Scan for the cell matching the given text and deliver its (x, y) coordinate at center. 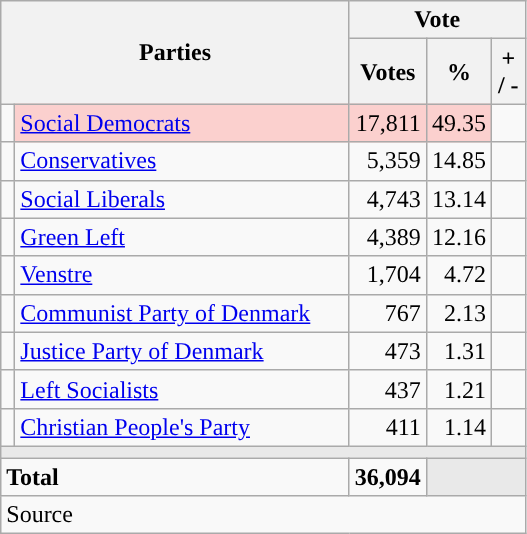
Social Democrats (182, 123)
4,389 (388, 237)
5,359 (388, 161)
1,704 (388, 275)
473 (388, 351)
Source (263, 515)
Christian People's Party (182, 427)
411 (388, 427)
1.21 (458, 389)
13.14 (458, 199)
Communist Party of Denmark (182, 313)
14.85 (458, 161)
49.35 (458, 123)
Parties (176, 52)
+ / - (508, 72)
Venstre (182, 275)
767 (388, 313)
Green Left (182, 237)
36,094 (388, 477)
2.13 (458, 313)
12.16 (458, 237)
% (458, 72)
4.72 (458, 275)
Conservatives (182, 161)
Left Socialists (182, 389)
Votes (388, 72)
Justice Party of Denmark (182, 351)
1.14 (458, 427)
1.31 (458, 351)
4,743 (388, 199)
Vote (437, 20)
437 (388, 389)
Total (176, 477)
17,811 (388, 123)
Social Liberals (182, 199)
